Scan for the cell matching the given text and deliver its [x, y] coordinate at center. 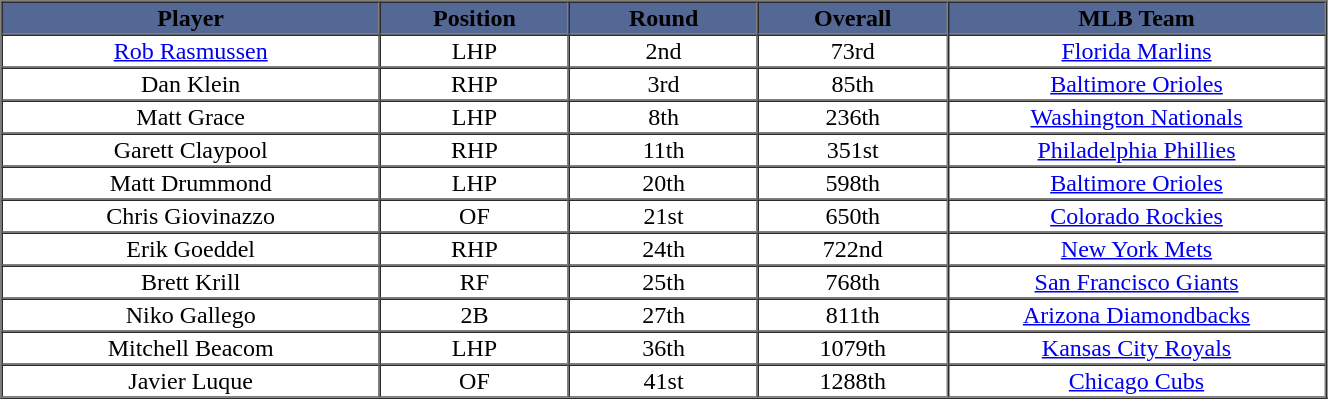
Erik Goeddel [191, 248]
Dan Klein [191, 84]
Matt Drummond [191, 182]
768th [852, 282]
85th [852, 84]
722nd [852, 248]
Matt Grace [191, 116]
1079th [852, 348]
Overall [852, 18]
Round [664, 18]
41st [664, 380]
Florida Marlins [1136, 50]
8th [664, 116]
Kansas City Royals [1136, 348]
236th [852, 116]
351st [852, 150]
11th [664, 150]
24th [664, 248]
27th [664, 314]
Brett Krill [191, 282]
36th [664, 348]
73rd [852, 50]
20th [664, 182]
Chicago Cubs [1136, 380]
811th [852, 314]
Player [191, 18]
Washington Nationals [1136, 116]
Arizona Diamondbacks [1136, 314]
3rd [664, 84]
Niko Gallego [191, 314]
Garett Claypool [191, 150]
New York Mets [1136, 248]
San Francisco Giants [1136, 282]
Chris Giovinazzo [191, 216]
21st [664, 216]
Rob Rasmussen [191, 50]
Philadelphia Phillies [1136, 150]
Javier Luque [191, 380]
Position [474, 18]
Mitchell Beacom [191, 348]
598th [852, 182]
RF [474, 282]
Colorado Rockies [1136, 216]
1288th [852, 380]
MLB Team [1136, 18]
2nd [664, 50]
2B [474, 314]
25th [664, 282]
650th [852, 216]
